Detect which cell encompasses the target text, then output its (x, y) center coordinate. 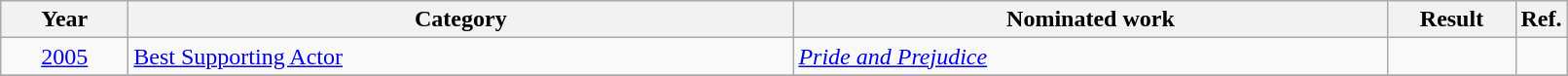
Ref. (1542, 19)
Category (461, 19)
Result (1452, 19)
Pride and Prejudice (1090, 57)
2005 (64, 57)
Nominated work (1090, 19)
Best Supporting Actor (461, 57)
Year (64, 19)
